Return the (x, y) coordinate for the center point of the cell that contains the specified text.  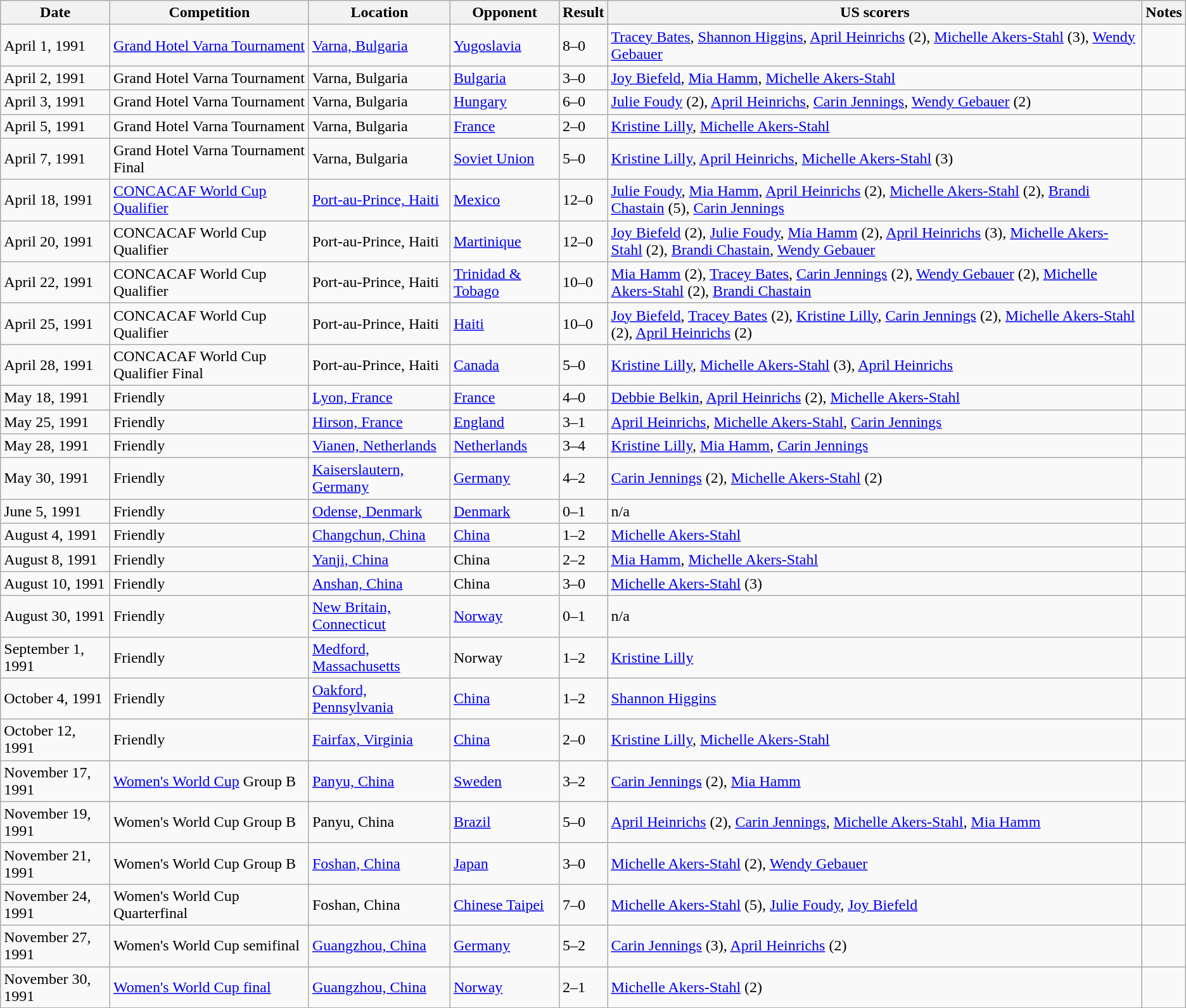
Anshan, China (379, 584)
Mia Hamm, Michelle Akers-Stahl (875, 559)
Odense, Denmark (379, 511)
6–0 (583, 102)
Carin Jennings (2), Mia Hamm (875, 781)
Mexico (504, 200)
3–4 (583, 446)
Canada (504, 365)
April 3, 1991 (56, 102)
November 24, 1991 (56, 905)
April Heinrichs, Michelle Akers-Stahl, Carin Jennings (875, 421)
Hirson, France (379, 421)
April 2, 1991 (56, 78)
Competition (209, 13)
2–2 (583, 559)
Michelle Akers-Stahl (5), Julie Foudy, Joy Biefeld (875, 905)
April 20, 1991 (56, 241)
Martinique (504, 241)
April 5, 1991 (56, 126)
August 8, 1991 (56, 559)
Oakford, Pennsylvania (379, 698)
Yanji, China (379, 559)
7–0 (583, 905)
Michelle Akers-Stahl (875, 535)
Brazil (504, 822)
England (504, 421)
August 10, 1991 (56, 584)
Michelle Akers-Stahl (2) (875, 987)
Fairfax, Virginia (379, 740)
Trinidad & Tobago (504, 283)
October 4, 1991 (56, 698)
October 12, 1991 (56, 740)
Shannon Higgins (875, 698)
Location (379, 13)
April 25, 1991 (56, 323)
Kristine Lilly, Mia Hamm, Carin Jennings (875, 446)
Hungary (504, 102)
November 19, 1991 (56, 822)
4–0 (583, 397)
Opponent (504, 13)
Women's World Cup final (209, 987)
Chinese Taipei (504, 905)
Result (583, 13)
New Britain, Connecticut (379, 616)
Yugoslavia (504, 46)
Lyon, France (379, 397)
Mia Hamm (2), Tracey Bates, Carin Jennings (2), Wendy Gebauer (2), Michelle Akers-Stahl (2), Brandi Chastain (875, 283)
April 28, 1991 (56, 365)
US scorers (875, 13)
Debbie Belkin, April Heinrichs (2), Michelle Akers-Stahl (875, 397)
Michelle Akers-Stahl (2), Wendy Gebauer (875, 863)
May 18, 1991 (56, 397)
Women's World Cup semifinal (209, 945)
Netherlands (504, 446)
August 4, 1991 (56, 535)
Kristine Lilly, April Heinrichs, Michelle Akers-Stahl (3) (875, 158)
Tracey Bates, Shannon Higgins, April Heinrichs (2), Michelle Akers-Stahl (3), Wendy Gebauer (875, 46)
April 18, 1991 (56, 200)
Grand Hotel Varna Tournament Final (209, 158)
Medford, Massachusetts (379, 658)
April 22, 1991 (56, 283)
August 30, 1991 (56, 616)
April Heinrichs (2), Carin Jennings, Michelle Akers-Stahl, Mia Hamm (875, 822)
Carin Jennings (3), April Heinrichs (2) (875, 945)
Japan (504, 863)
Kristine Lilly (875, 658)
Notes (1164, 13)
May 30, 1991 (56, 479)
2–1 (583, 987)
April 1, 1991 (56, 46)
Soviet Union (504, 158)
Joy Biefeld, Mia Hamm, Michelle Akers-Stahl (875, 78)
Date (56, 13)
Haiti (504, 323)
3–2 (583, 781)
8–0 (583, 46)
5–2 (583, 945)
Kristine Lilly, Michelle Akers-Stahl (3), April Heinrichs (875, 365)
April 7, 1991 (56, 158)
Denmark (504, 511)
Vianen, Netherlands (379, 446)
Carin Jennings (2), Michelle Akers-Stahl (2) (875, 479)
May 25, 1991 (56, 421)
May 28, 1991 (56, 446)
June 5, 1991 (56, 511)
Kaiserslautern, Germany (379, 479)
4–2 (583, 479)
Women's World Cup Quarterfinal (209, 905)
November 21, 1991 (56, 863)
3–1 (583, 421)
Julie Foudy, Mia Hamm, April Heinrichs (2), Michelle Akers-Stahl (2), Brandi Chastain (5), Carin Jennings (875, 200)
Sweden (504, 781)
November 17, 1991 (56, 781)
Julie Foudy (2), April Heinrichs, Carin Jennings, Wendy Gebauer (2) (875, 102)
November 27, 1991 (56, 945)
Joy Biefeld, Tracey Bates (2), Kristine Lilly, Carin Jennings (2), Michelle Akers-Stahl (2), April Heinrichs (2) (875, 323)
September 1, 1991 (56, 658)
Bulgaria (504, 78)
Changchun, China (379, 535)
CONCACAF World Cup Qualifier Final (209, 365)
November 30, 1991 (56, 987)
Joy Biefeld (2), Julie Foudy, Mia Hamm (2), April Heinrichs (3), Michelle Akers-Stahl (2), Brandi Chastain, Wendy Gebauer (875, 241)
Michelle Akers-Stahl (3) (875, 584)
